Extract the (X, Y) coordinate from the center of the cell holding the provided text.  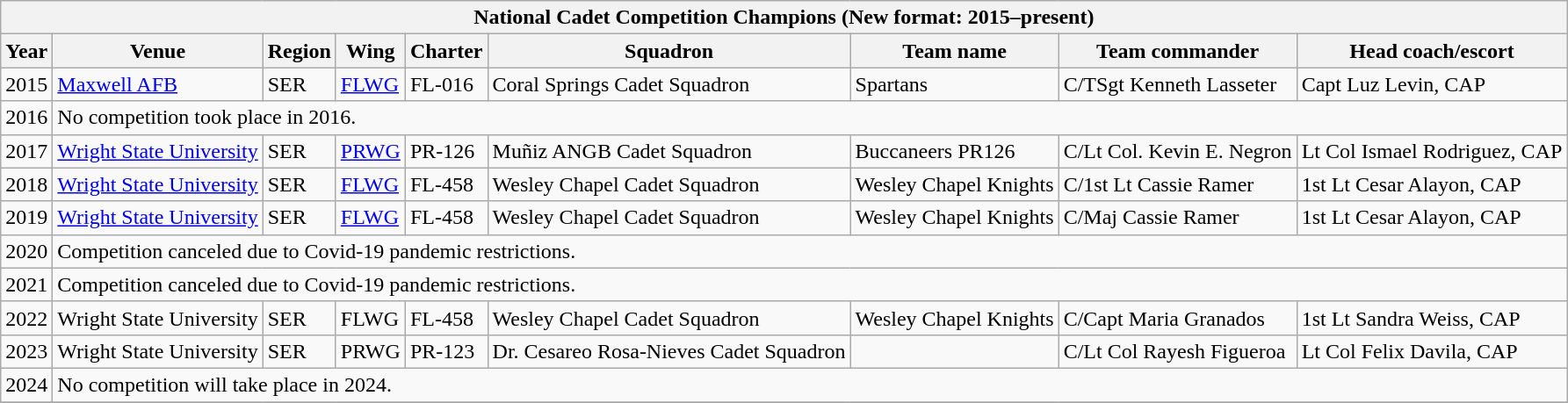
Buccaneers PR126 (954, 151)
2022 (26, 318)
2016 (26, 118)
Muñiz ANGB Cadet Squadron (669, 151)
2015 (26, 84)
Year (26, 51)
Coral Springs Cadet Squadron (669, 84)
Charter (446, 51)
Wing (371, 51)
Lt Col Felix Davila, CAP (1432, 351)
C/Maj Cassie Ramer (1177, 218)
FL-016 (446, 84)
National Cadet Competition Champions (New format: 2015–present) (784, 18)
Squadron (669, 51)
2017 (26, 151)
Head coach/escort (1432, 51)
Spartans (954, 84)
C/TSgt Kenneth Lasseter (1177, 84)
Dr. Cesareo Rosa-Nieves Cadet Squadron (669, 351)
No competition will take place in 2024. (810, 385)
Lt Col Ismael Rodriguez, CAP (1432, 151)
C/Capt Maria Granados (1177, 318)
PR-126 (446, 151)
Team commander (1177, 51)
1st Lt Sandra Weiss, CAP (1432, 318)
2021 (26, 284)
Capt Luz Levin, CAP (1432, 84)
C/Lt Col. Kevin E. Negron (1177, 151)
C/1st Lt Cassie Ramer (1177, 184)
2020 (26, 251)
2023 (26, 351)
PR-123 (446, 351)
No competition took place in 2016. (810, 118)
Region (299, 51)
2019 (26, 218)
Team name (954, 51)
Maxwell AFB (158, 84)
C/Lt Col Rayesh Figueroa (1177, 351)
2024 (26, 385)
Venue (158, 51)
2018 (26, 184)
